Extract the [X, Y] coordinate from the center of the cell holding the provided text.  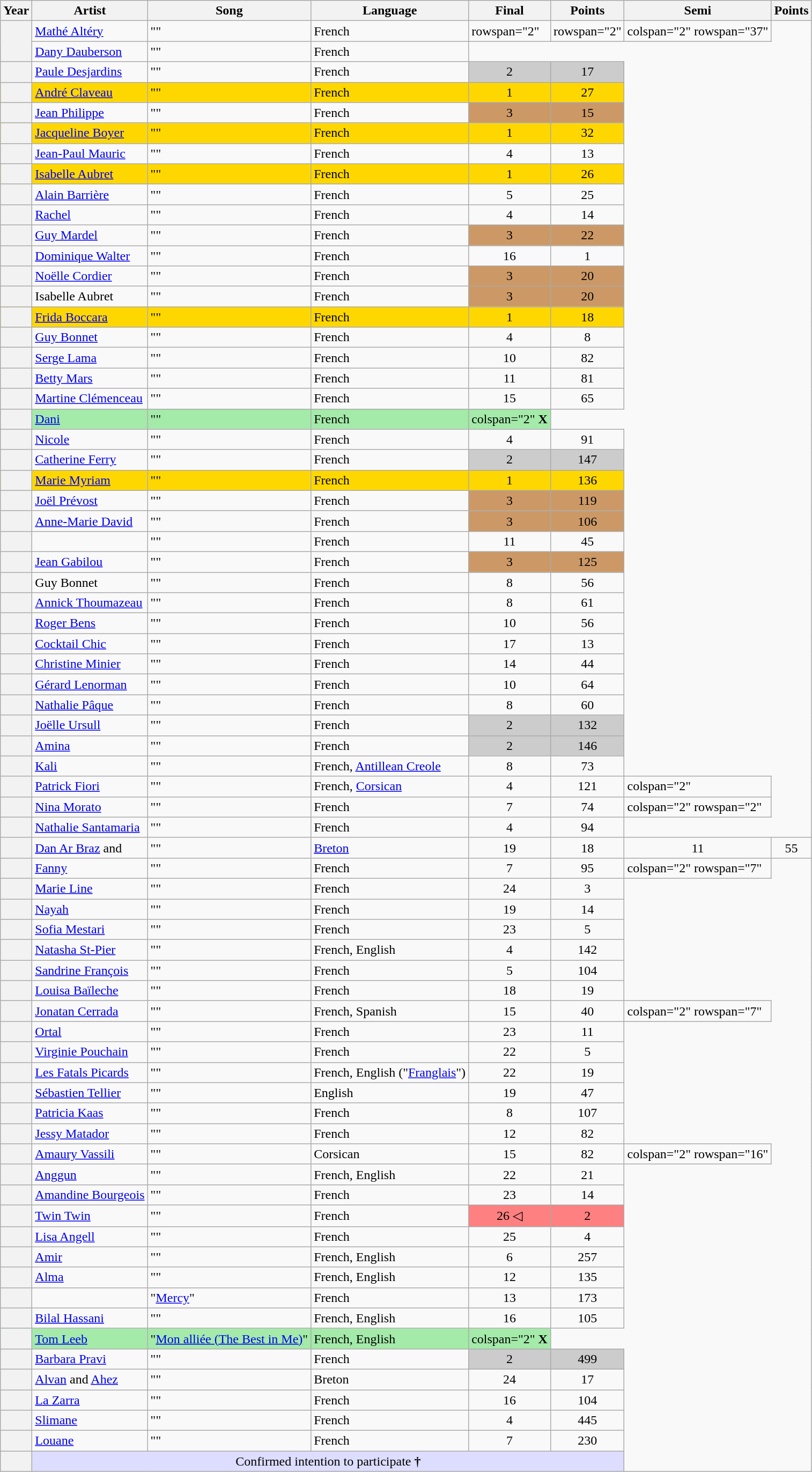
Bilal Hassani [90, 1318]
Betty Mars [90, 378]
27 [587, 92]
147 [587, 460]
colspan="2" rowspan="16" [698, 1154]
26 [587, 174]
Paule Desjardins [90, 72]
65 [587, 399]
91 [587, 439]
Joël Prévost [90, 501]
Alvan and Ahez [90, 1379]
colspan="2" rowspan="2" [698, 807]
Dominique Walter [90, 256]
Slimane [90, 1421]
Nicole [90, 439]
Sandrine François [90, 970]
Jessy Matador [90, 1134]
107 [587, 1113]
Noëlle Cordier [90, 276]
74 [587, 807]
60 [587, 705]
Frida Boccara [90, 317]
"Mon alliée (The Best in Me)" [230, 1338]
Lisa Angell [90, 1237]
21 [587, 1174]
Guy Mardel [90, 235]
colspan="2" rowspan="37" [698, 31]
Joëlle Ursull [90, 725]
French, Spanish [390, 1011]
106 [587, 521]
Serge Lama [90, 358]
Amandine Bourgeois [90, 1195]
Cocktail Chic [90, 644]
Kali [90, 766]
95 [587, 868]
Jean Gabilou [90, 562]
119 [587, 501]
Patrick Fiori [90, 786]
Sofia Mestari [90, 930]
Twin Twin [90, 1216]
Year [16, 11]
Confirmed intention to participate † [328, 1461]
146 [587, 746]
105 [587, 1318]
Nina Morato [90, 807]
257 [587, 1257]
Catherine Ferry [90, 460]
Annick Thoumazeau [90, 603]
Song [230, 11]
"Mercy" [230, 1298]
32 [587, 133]
Language [390, 11]
Virginie Pouchain [90, 1052]
colspan="2" [698, 786]
6 [510, 1257]
45 [587, 541]
26 ◁ [510, 1216]
499 [587, 1359]
Nathalie Santamaria [90, 827]
121 [587, 786]
73 [587, 766]
Artist [90, 11]
Christine Minier [90, 664]
Mathé Altéry [90, 31]
94 [587, 827]
Barbara Pravi [90, 1359]
Amina [90, 746]
Jean Philippe [90, 113]
Alain Barrière [90, 194]
Nathalie Pâque [90, 705]
Patricia Kaas [90, 1113]
French, Antillean Creole [390, 766]
Ortal [90, 1032]
142 [587, 950]
Jean-Paul Mauric [90, 153]
Nayah [90, 909]
Anggun [90, 1174]
445 [587, 1421]
Martine Clémenceau [90, 399]
Louisa Baïleche [90, 991]
Final [510, 11]
Dany Dauberson [90, 51]
Anne-Marie David [90, 521]
Sébastien Tellier [90, 1093]
61 [587, 603]
Marie Myriam [90, 480]
64 [587, 685]
Tom Leeb [90, 1338]
44 [587, 664]
Marie Line [90, 888]
Jacqueline Boyer [90, 133]
Amir [90, 1257]
Roger Bens [90, 623]
Jonatan Cerrada [90, 1011]
André Claveau [90, 92]
81 [587, 378]
Alma [90, 1277]
Fanny [90, 868]
French, English ("Franglais") [390, 1072]
Louane [90, 1441]
132 [587, 725]
136 [587, 480]
Semi [698, 11]
La Zarra [90, 1400]
Amaury Vassili [90, 1154]
Rachel [90, 215]
135 [587, 1277]
English [390, 1093]
French, Corsican [390, 786]
Corsican [390, 1154]
Dani [90, 419]
Les Fatals Picards [90, 1072]
125 [587, 562]
230 [587, 1441]
Natasha St-Pier [90, 950]
Dan Ar Braz and [90, 848]
47 [587, 1093]
173 [587, 1298]
40 [587, 1011]
Gérard Lenorman [90, 685]
55 [792, 848]
